Search for the cell housing the specified text and yield its [X, Y] center coordinate. 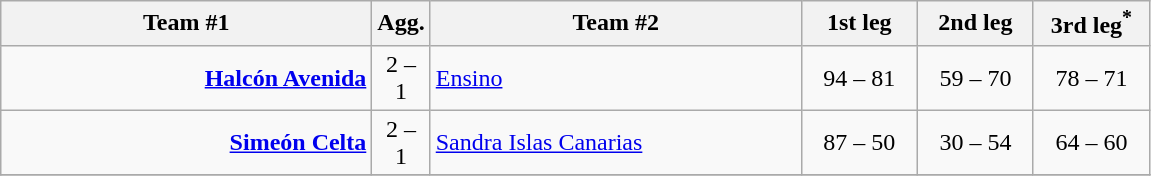
30 – 54 [975, 142]
59 – 70 [975, 78]
Halcón Avenida [186, 78]
Team #1 [186, 24]
3rd leg* [1091, 24]
Agg. [401, 24]
64 – 60 [1091, 142]
Sandra Islas Canarias [616, 142]
87 – 50 [859, 142]
1st leg [859, 24]
2nd leg [975, 24]
Ensino [616, 78]
94 – 81 [859, 78]
Simeón Celta [186, 142]
Team #2 [616, 24]
78 – 71 [1091, 78]
